Find where the given text appears and provide that cell's center as [x, y] coordinate. 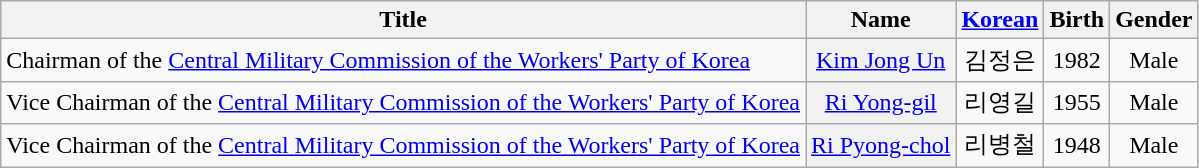
Kim Jong Un [881, 60]
Birth [1077, 20]
Ri Yong-gil [881, 102]
1948 [1077, 146]
리영길 [1000, 102]
1955 [1077, 102]
1982 [1077, 60]
Gender [1154, 20]
Korean [1000, 20]
Ri Pyong-chol [881, 146]
Title [404, 20]
Chairman of the Central Military Commission of the Workers' Party of Korea [404, 60]
Name [881, 20]
리병철 [1000, 146]
김정은 [1000, 60]
